Pinpoint the cell where the given text exists, returning its [x, y] midpoint coordinate. 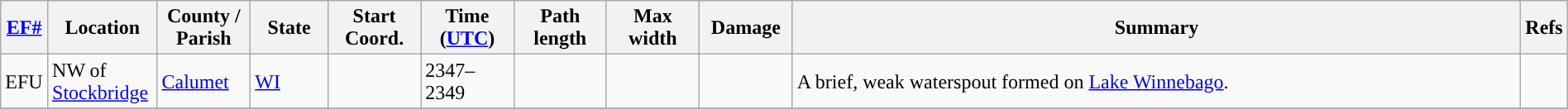
Calumet [203, 81]
Time (UTC) [467, 28]
A brief, weak waterspout formed on Lake Winnebago. [1156, 81]
NW of Stockbridge [103, 81]
Start Coord. [374, 28]
EFU [25, 81]
State [289, 28]
Path length [560, 28]
Location [103, 28]
Max width [653, 28]
2347–2349 [467, 81]
County / Parish [203, 28]
EF# [25, 28]
Summary [1156, 28]
WI [289, 81]
Refs [1545, 28]
Damage [746, 28]
